Return the (x, y) coordinate for the center point of the cell that contains the specified text.  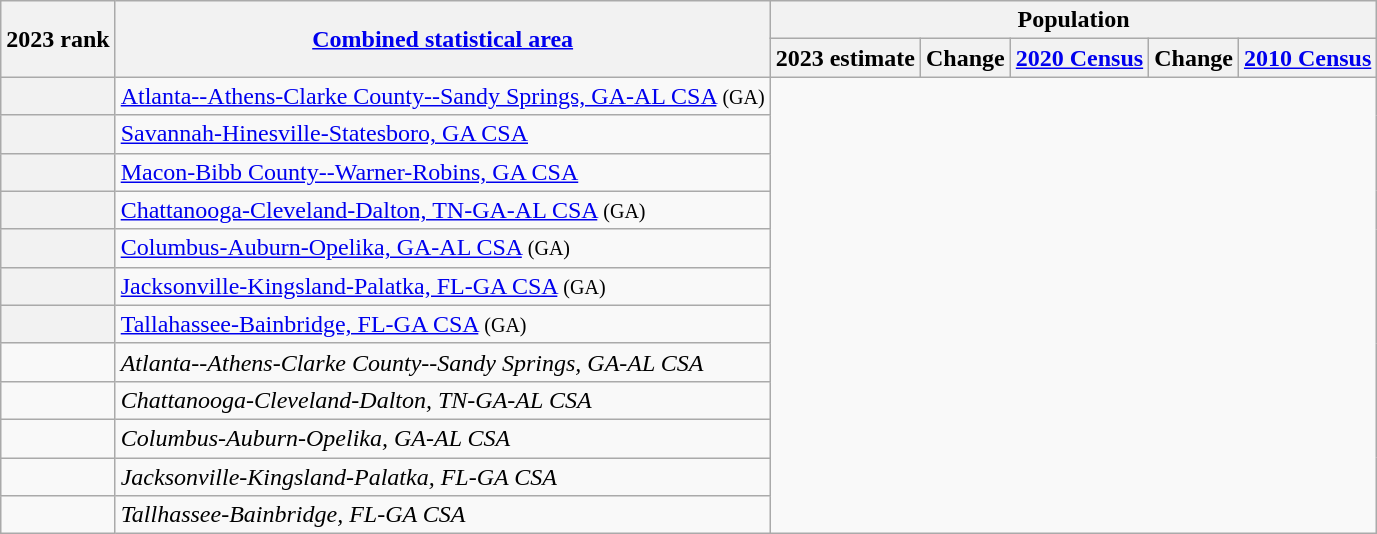
Tallhassee-Bainbridge, FL-GA CSA (442, 515)
Jacksonville-Kingsland-Palatka, FL-GA CSA (GA) (442, 286)
Population (1074, 20)
Savannah-Hinesville-Statesboro, GA CSA (442, 134)
Chattanooga-Cleveland-Dalton, TN-GA-AL CSA (442, 400)
Chattanooga-Cleveland-Dalton, TN-GA-AL CSA (GA) (442, 210)
Combined statistical area (442, 39)
2020 Census (1079, 58)
Atlanta--Athens-Clarke County--Sandy Springs, GA-AL CSA (442, 362)
2010 Census (1307, 58)
Jacksonville-Kingsland-Palatka, FL-GA CSA (442, 477)
Columbus-Auburn-Opelika, GA-AL CSA (442, 438)
2023 estimate (845, 58)
2023 rank (58, 39)
Tallahassee-Bainbridge, FL-GA CSA (GA) (442, 324)
Atlanta--Athens-Clarke County--Sandy Springs, GA-AL CSA (GA) (442, 96)
Macon-Bibb County--Warner-Robins, GA CSA (442, 172)
Columbus-Auburn-Opelika, GA-AL CSA (GA) (442, 248)
